Detect which cell encompasses the target text, then output its (x, y) center coordinate. 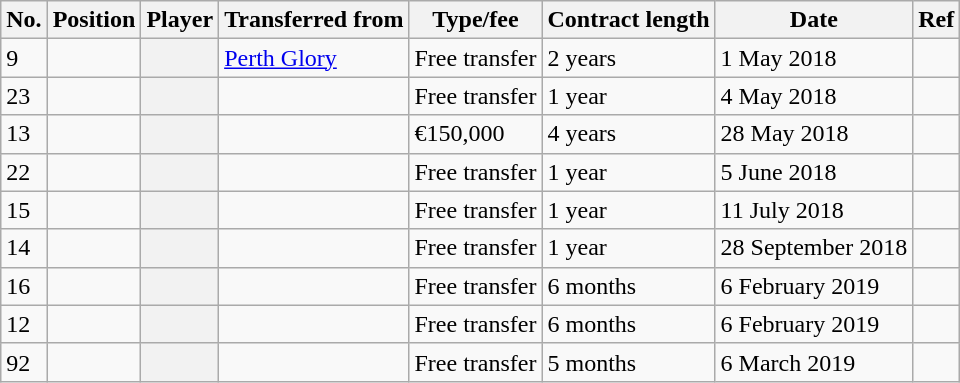
28 May 2018 (814, 134)
No. (24, 20)
Player (180, 20)
6 March 2019 (814, 362)
€150,000 (476, 134)
13 (24, 134)
22 (24, 172)
12 (24, 324)
23 (24, 96)
15 (24, 210)
16 (24, 286)
4 years (628, 134)
Perth Glory (314, 58)
9 (24, 58)
Type/fee (476, 20)
92 (24, 362)
Date (814, 20)
Contract length (628, 20)
Position (94, 20)
14 (24, 248)
5 June 2018 (814, 172)
2 years (628, 58)
4 May 2018 (814, 96)
5 months (628, 362)
Ref (936, 20)
28 September 2018 (814, 248)
1 May 2018 (814, 58)
Transferred from (314, 20)
11 July 2018 (814, 210)
